Return (X, Y) of the center of cell containing provided text 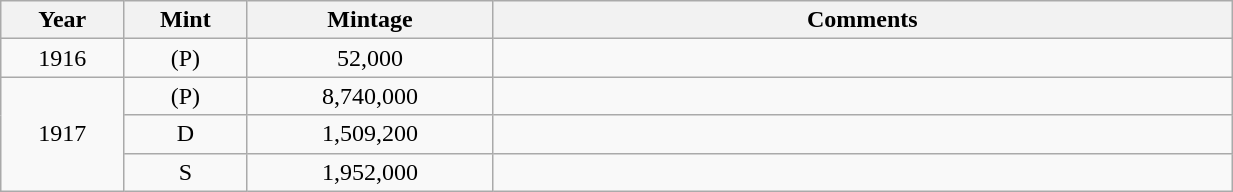
52,000 (370, 58)
Mintage (370, 20)
1916 (62, 58)
1,952,000 (370, 172)
Mint (186, 20)
Year (62, 20)
Comments (862, 20)
S (186, 172)
1917 (62, 134)
1,509,200 (370, 134)
D (186, 134)
8,740,000 (370, 96)
